Determine the [x, y] coordinate at the center of the cell enclosing the given text.  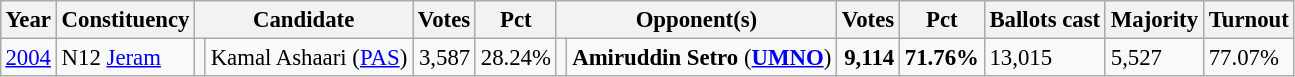
5,527 [1154, 57]
28.24% [516, 57]
Constituency [125, 20]
Year [28, 20]
Kamal Ashaari (PAS) [308, 57]
Majority [1154, 20]
3,587 [444, 57]
9,114 [868, 57]
N12 Jeram [125, 57]
77.07% [1248, 57]
2004 [28, 57]
Amiruddin Setro (UMNO) [702, 57]
71.76% [942, 57]
Ballots cast [1044, 20]
Turnout [1248, 20]
Candidate [304, 20]
13,015 [1044, 57]
Opponent(s) [696, 20]
